Provide the [X, Y] coordinate of the cell's center where the given text is located.  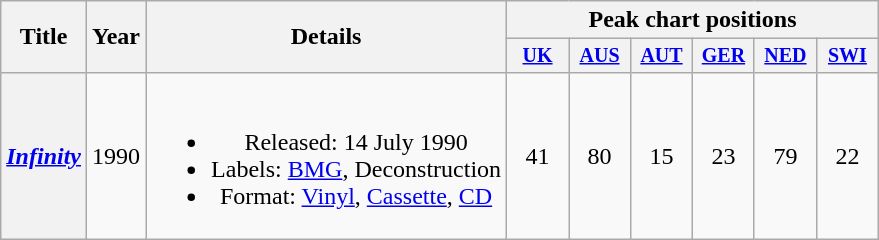
1990 [116, 156]
Year [116, 37]
SWI [847, 56]
22 [847, 156]
UK [538, 56]
79 [785, 156]
NED [785, 56]
AUT [662, 56]
23 [723, 156]
Peak chart positions [693, 20]
80 [600, 156]
Infinity [44, 156]
Details [326, 37]
Title [44, 37]
15 [662, 156]
Released: 14 July 1990Labels: BMG, DeconstructionFormat: Vinyl, Cassette, CD [326, 156]
GER [723, 56]
AUS [600, 56]
41 [538, 156]
